Capture the cell that displays the provided text and extract its (X, Y) central coordinate. 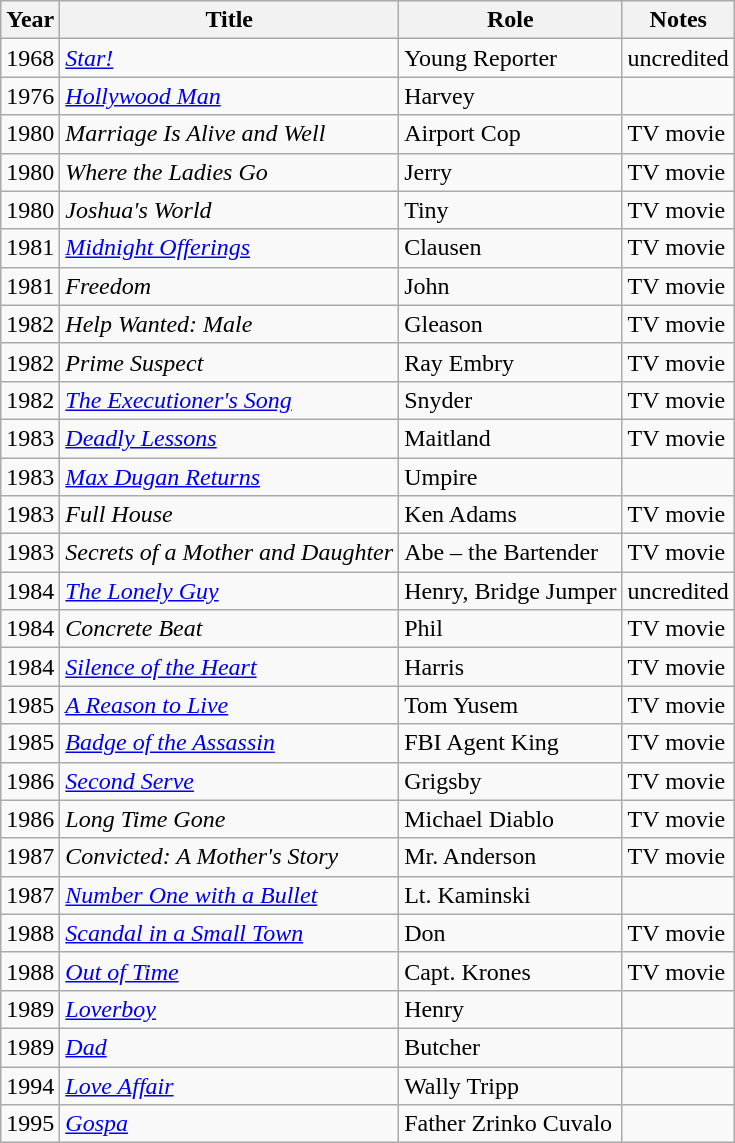
Lt. Kaminski (510, 895)
Concrete Beat (230, 629)
John (510, 286)
Silence of the Heart (230, 667)
Airport Cop (510, 134)
Don (510, 933)
Father Zrinko Cuvalo (510, 1124)
Grigsby (510, 781)
Number One with a Bullet (230, 895)
Role (510, 20)
Harris (510, 667)
Jerry (510, 172)
Butcher (510, 1047)
Long Time Gone (230, 819)
Ray Embry (510, 362)
1968 (30, 58)
Midnight Offerings (230, 248)
1994 (30, 1085)
Clausen (510, 248)
Notes (678, 20)
Joshua's World (230, 210)
Henry, Bridge Jumper (510, 591)
Maitland (510, 438)
Prime Suspect (230, 362)
Where the Ladies Go (230, 172)
Badge of the Assassin (230, 743)
Dad (230, 1047)
Star! (230, 58)
Deadly Lessons (230, 438)
A Reason to Live (230, 705)
Umpire (510, 477)
Marriage Is Alive and Well (230, 134)
Gleason (510, 324)
The Lonely Guy (230, 591)
Tiny (510, 210)
Capt. Krones (510, 971)
Mr. Anderson (510, 857)
Convicted: A Mother's Story (230, 857)
Snyder (510, 400)
1976 (30, 96)
Wally Tripp (510, 1085)
Michael Diablo (510, 819)
Hollywood Man (230, 96)
Henry (510, 1009)
Love Affair (230, 1085)
FBI Agent King (510, 743)
Young Reporter (510, 58)
Harvey (510, 96)
Year (30, 20)
Tom Yusem (510, 705)
Max Dugan Returns (230, 477)
Scandal in a Small Town (230, 933)
Freedom (230, 286)
Abe – the Bartender (510, 553)
Gospa (230, 1124)
Phil (510, 629)
Title (230, 20)
Second Serve (230, 781)
The Executioner's Song (230, 400)
Full House (230, 515)
1995 (30, 1124)
Help Wanted: Male (230, 324)
Out of Time (230, 971)
Loverboy (230, 1009)
Secrets of a Mother and Daughter (230, 553)
Ken Adams (510, 515)
